From the cell containing the given text, extract its center point as (X, Y) coordinate. 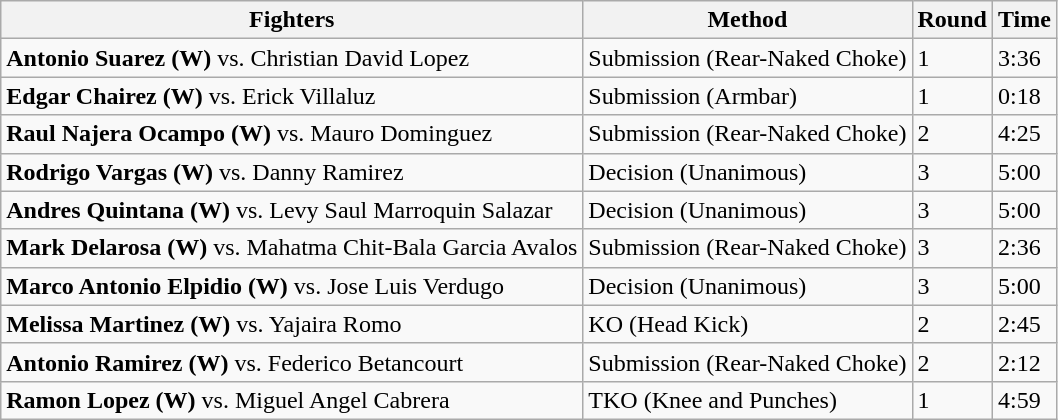
2:12 (1024, 362)
Antonio Suarez (W) vs. Christian David Lopez (292, 58)
KO (Head Kick) (748, 324)
Submission (Armbar) (748, 96)
Melissa Martinez (W) vs. Yajaira Romo (292, 324)
4:25 (1024, 134)
Edgar Chairez (W) vs. Erick Villaluz (292, 96)
Method (748, 20)
Round (952, 20)
Fighters (292, 20)
2:45 (1024, 324)
Ramon Lopez (W) vs. Miguel Angel Cabrera (292, 400)
Time (1024, 20)
TKO (Knee and Punches) (748, 400)
0:18 (1024, 96)
Rodrigo Vargas (W) vs. Danny Ramirez (292, 172)
2:36 (1024, 248)
Marco Antonio Elpidio (W) vs. Jose Luis Verdugo (292, 286)
Mark Delarosa (W) vs. Mahatma Chit-Bala Garcia Avalos (292, 248)
Antonio Ramirez (W) vs. Federico Betancourt (292, 362)
Raul Najera Ocampo (W) vs. Mauro Dominguez (292, 134)
3:36 (1024, 58)
Andres Quintana (W) vs. Levy Saul Marroquin Salazar (292, 210)
4:59 (1024, 400)
